Extract the (x, y) coordinate from the center of the cell holding the provided text.  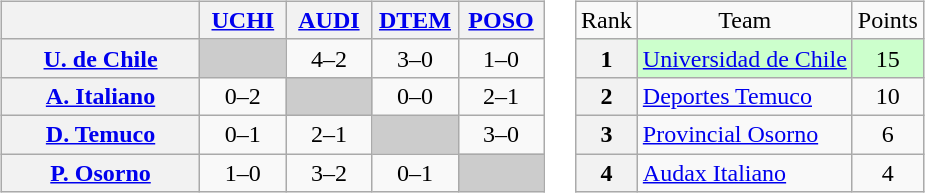
POSO (501, 20)
Points (888, 20)
10 (888, 96)
6 (888, 134)
AUDI (329, 20)
15 (888, 58)
1 (607, 58)
3 (607, 134)
U. de Chile (100, 58)
4–2 (329, 58)
D. Temuco (100, 134)
Deportes Temuco (744, 96)
DTEM (415, 20)
Team (744, 20)
UCHI (243, 20)
Audax Italiano (744, 173)
Universidad de Chile (744, 58)
2 (607, 96)
3–2 (329, 173)
A. Italiano (100, 96)
P. Osorno (100, 173)
Rank (607, 20)
Provincial Osorno (744, 134)
0–2 (243, 96)
0–0 (415, 96)
